Scan for the cell matching the given text and deliver its (x, y) coordinate at center. 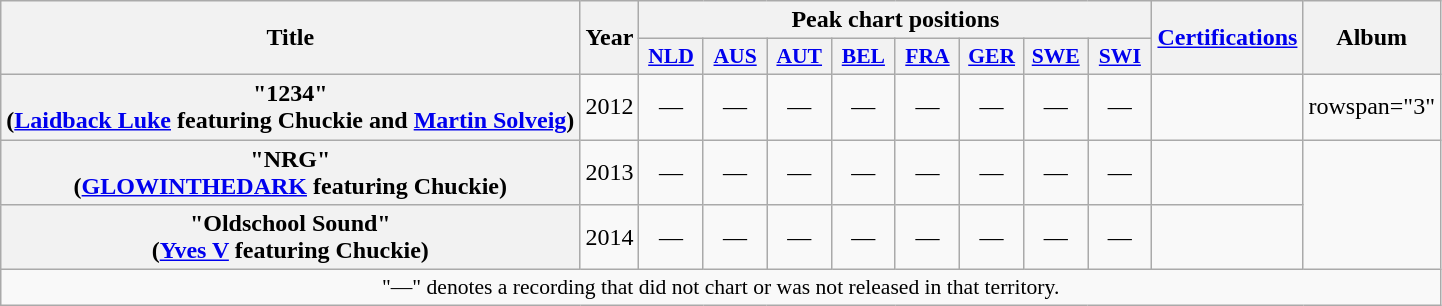
NLD (671, 57)
AUT (799, 57)
"—" denotes a recording that did not chart or was not released in that territory. (721, 288)
"Oldschool Sound" (Yves V featuring Chuckie) (290, 238)
FRA (927, 57)
2014 (610, 238)
SWI (1120, 57)
2012 (610, 106)
SWE (1056, 57)
Year (610, 38)
Album (1372, 38)
BEL (863, 57)
"1234" (Laidback Luke featuring Chuckie and Martin Solveig) (290, 106)
rowspan="3" (1372, 106)
Title (290, 38)
AUS (735, 57)
Peak chart positions (896, 20)
Certifications (1228, 38)
"NRG" (GLOWINTHEDARK featuring Chuckie) (290, 172)
2013 (610, 172)
GER (992, 57)
